From the cell containing the given text, extract its center point as [X, Y] coordinate. 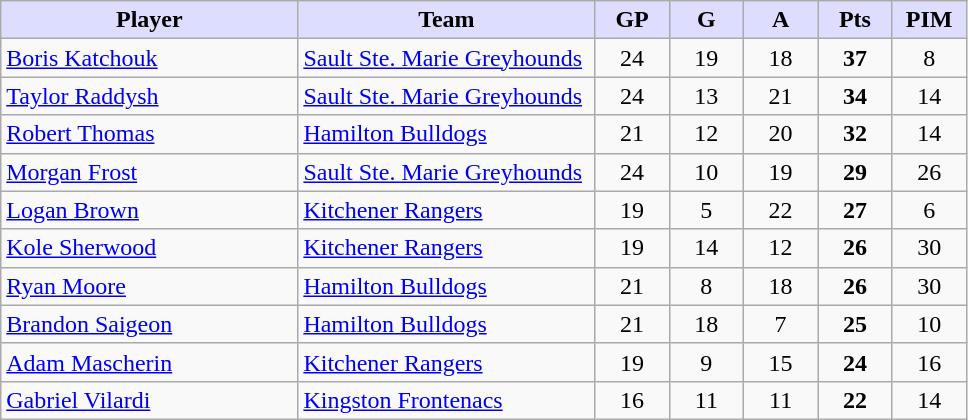
Morgan Frost [150, 172]
37 [855, 58]
13 [706, 96]
Adam Mascherin [150, 362]
15 [780, 362]
Ryan Moore [150, 286]
25 [855, 324]
A [780, 20]
Kole Sherwood [150, 248]
29 [855, 172]
34 [855, 96]
Player [150, 20]
G [706, 20]
Kingston Frontenacs [446, 400]
6 [929, 210]
Brandon Saigeon [150, 324]
GP [632, 20]
7 [780, 324]
20 [780, 134]
Gabriel Vilardi [150, 400]
Taylor Raddysh [150, 96]
Boris Katchouk [150, 58]
32 [855, 134]
Pts [855, 20]
Robert Thomas [150, 134]
5 [706, 210]
PIM [929, 20]
27 [855, 210]
9 [706, 362]
Logan Brown [150, 210]
Team [446, 20]
